Pinpoint the cell where the given text exists, returning its [X, Y] midpoint coordinate. 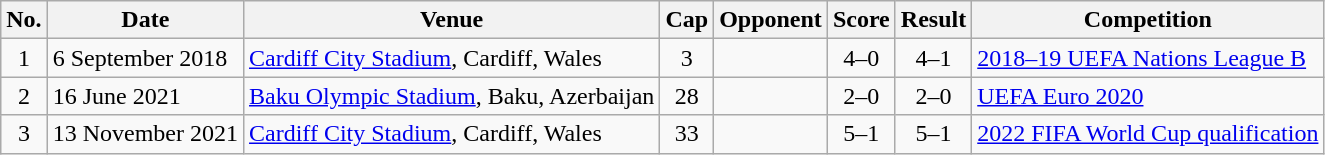
Cap [687, 20]
2018–19 UEFA Nations League B [1148, 58]
Opponent [771, 20]
Result [933, 20]
4–1 [933, 58]
Date [145, 20]
28 [687, 96]
Competition [1148, 20]
16 June 2021 [145, 96]
6 September 2018 [145, 58]
No. [24, 20]
Baku Olympic Stadium, Baku, Azerbaijan [452, 96]
13 November 2021 [145, 134]
2022 FIFA World Cup qualification [1148, 134]
33 [687, 134]
Score [861, 20]
4–0 [861, 58]
UEFA Euro 2020 [1148, 96]
1 [24, 58]
2 [24, 96]
Venue [452, 20]
